Pinpoint the cell where the given text exists, returning its (X, Y) midpoint coordinate. 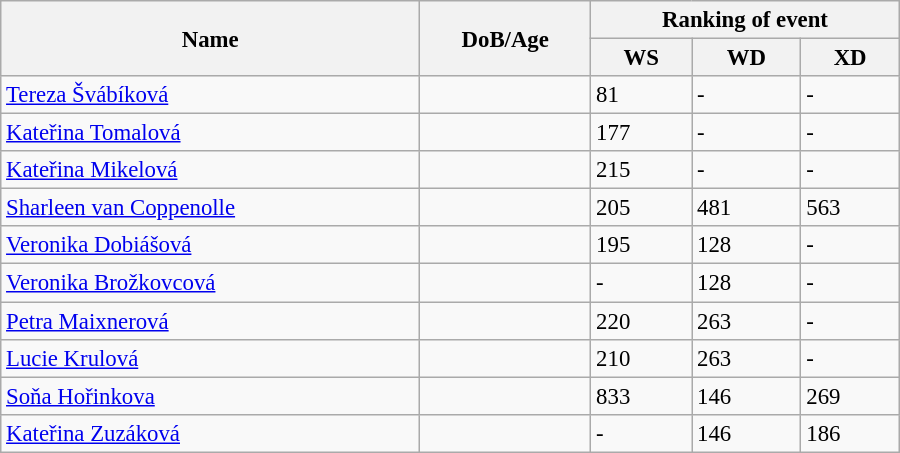
210 (642, 358)
Kateřina Mikelová (210, 170)
WD (746, 58)
195 (642, 245)
177 (642, 133)
Veronika Dobiášová (210, 245)
WS (642, 58)
186 (850, 433)
Petra Maixnerová (210, 321)
220 (642, 321)
563 (850, 208)
215 (642, 170)
Sharleen van Coppenolle (210, 208)
XD (850, 58)
Tereza Švábíková (210, 95)
Veronika Brožkovcová (210, 283)
81 (642, 95)
Lucie Krulová (210, 358)
Kateřina Zuzáková (210, 433)
Name (210, 38)
Soňa Hořinkova (210, 396)
269 (850, 396)
Ranking of event (745, 20)
481 (746, 208)
833 (642, 396)
205 (642, 208)
DoB/Age (506, 38)
Kateřina Tomalová (210, 133)
